Find where the given text appears and provide that cell's center as [x, y] coordinate. 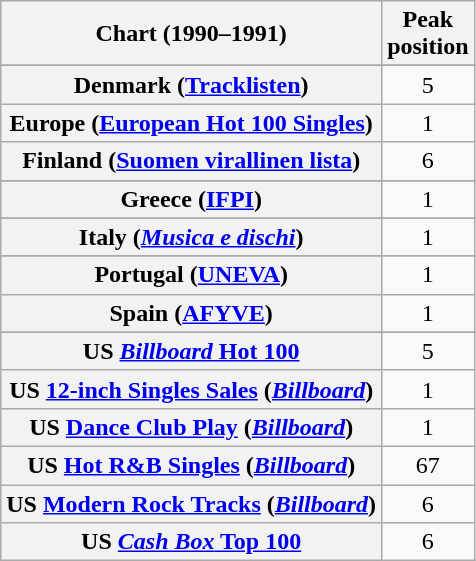
Denmark (Tracklisten) [192, 85]
US Cash Box Top 100 [192, 542]
US Hot R&B Singles (Billboard) [192, 465]
Finland (Suomen virallinen lista) [192, 161]
US Billboard Hot 100 [192, 351]
Chart (1990–1991) [192, 34]
Portugal (UNEVA) [192, 275]
Europe (European Hot 100 Singles) [192, 123]
Peakposition [428, 34]
US Modern Rock Tracks (Billboard) [192, 503]
US 12-inch Singles Sales (Billboard) [192, 389]
67 [428, 465]
Greece (IFPI) [192, 199]
Spain (AFYVE) [192, 313]
US Dance Club Play (Billboard) [192, 427]
Italy (Musica e dischi) [192, 237]
